Pinpoint the cell where the given text exists, returning its [x, y] midpoint coordinate. 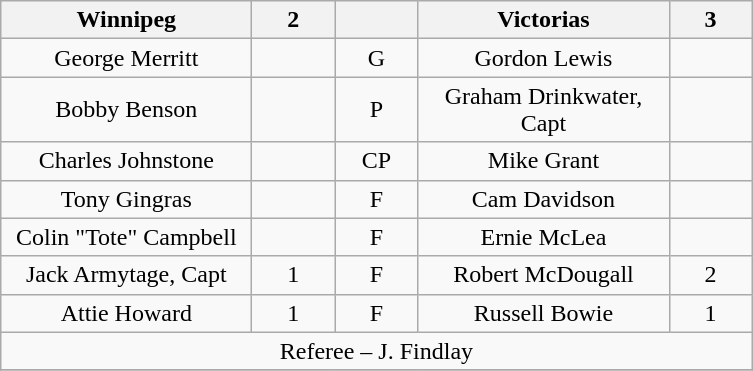
Cam Davidson [544, 199]
3 [710, 20]
Ernie McLea [544, 237]
George Merritt [126, 58]
Graham Drinkwater, Capt [544, 110]
Robert McDougall [544, 275]
Gordon Lewis [544, 58]
Jack Armytage, Capt [126, 275]
Attie Howard [126, 313]
Bobby Benson [126, 110]
Victorias [544, 20]
Charles Johnstone [126, 161]
Mike Grant [544, 161]
P [376, 110]
Winnipeg [126, 20]
Colin "Tote" Campbell [126, 237]
CP [376, 161]
Referee – J. Findlay [376, 351]
Russell Bowie [544, 313]
Tony Gingras [126, 199]
G [376, 58]
